For the text-containing cell, return its midpoint in [X, Y] coordinate format. 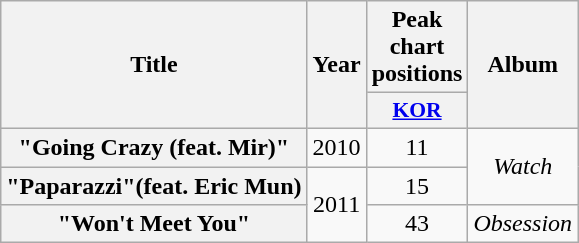
Album [523, 65]
2010 [336, 147]
"Going Crazy (feat. Mir)" [154, 147]
Peak chart positions [417, 47]
11 [417, 147]
15 [417, 185]
KOR [417, 111]
"Paparazzi"(feat. Eric Mun) [154, 185]
43 [417, 224]
2011 [336, 204]
Year [336, 65]
Obsession [523, 224]
Watch [523, 166]
Title [154, 65]
"Won't Meet You" [154, 224]
